Scan for the cell matching the given text and deliver its (x, y) coordinate at center. 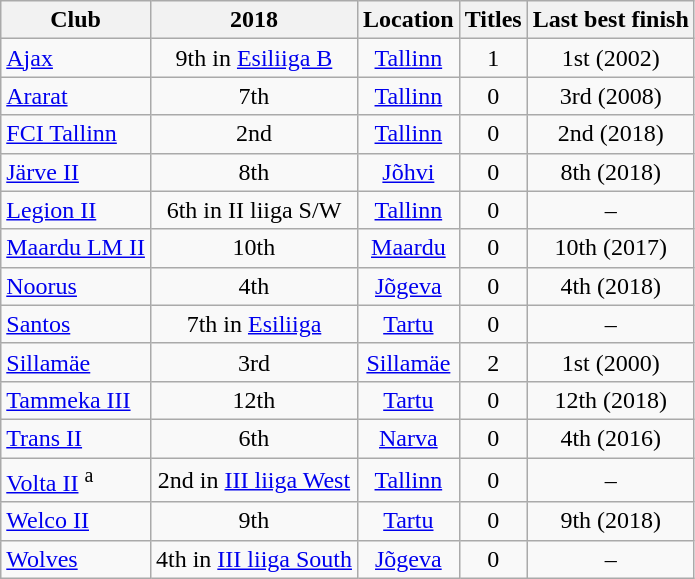
3rd (2008) (610, 96)
2nd in III liiga West (254, 480)
Järve II (76, 172)
3rd (254, 362)
Maardu LM II (76, 248)
Narva (408, 438)
12th (254, 400)
Maardu (408, 248)
Volta II a (76, 480)
Santos (76, 324)
Welco II (76, 521)
6th in II liiga S/W (254, 210)
Noorus (76, 286)
2018 (254, 20)
Ajax (76, 58)
4th in III liiga South (254, 559)
2nd (2018) (610, 134)
FCI Tallinn (76, 134)
Last best finish (610, 20)
2 (493, 362)
8th (254, 172)
8th (2018) (610, 172)
Location (408, 20)
Titles (493, 20)
7th in Esiliiga (254, 324)
Jõhvi (408, 172)
4th (2016) (610, 438)
2nd (254, 134)
12th (2018) (610, 400)
Wolves (76, 559)
10th (2017) (610, 248)
1st (2002) (610, 58)
1 (493, 58)
Trans II (76, 438)
Tammeka III (76, 400)
4th (254, 286)
4th (2018) (610, 286)
9th in Esiliiga B (254, 58)
9th (254, 521)
7th (254, 96)
9th (2018) (610, 521)
1st (2000) (610, 362)
6th (254, 438)
Club (76, 20)
Legion II (76, 210)
Ararat (76, 96)
10th (254, 248)
